Output the [X, Y] coordinate of the center of the cell containing the given text.  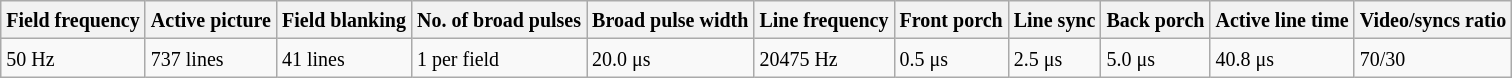
Field frequency [74, 20]
0.5 μs [951, 58]
Line sync [1054, 20]
2.5 μs [1054, 58]
Back porch [1156, 20]
Field blanking [344, 20]
Video/syncs ratio [1433, 20]
20475 Hz [824, 58]
No. of broad pulses [498, 20]
5.0 μs [1156, 58]
Active line time [1282, 20]
Front porch [951, 20]
70/30 [1433, 58]
737 lines [210, 58]
41 lines [344, 58]
Broad pulse width [670, 20]
1 per field [498, 58]
Line frequency [824, 20]
50 Hz [74, 58]
40.8 μs [1282, 58]
20.0 μs [670, 58]
Active picture [210, 20]
